Search for the cell housing the specified text and yield its (X, Y) center coordinate. 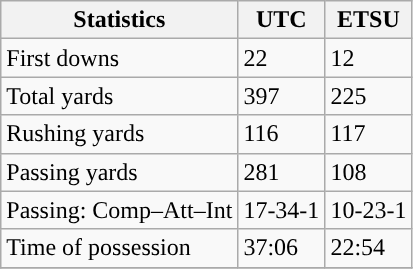
ETSU (368, 20)
Time of possession (120, 248)
Passing: Comp–Att–Int (120, 210)
397 (282, 96)
22 (282, 58)
Total yards (120, 96)
10-23-1 (368, 210)
108 (368, 172)
22:54 (368, 248)
37:06 (282, 248)
117 (368, 134)
17-34-1 (282, 210)
Rushing yards (120, 134)
281 (282, 172)
UTC (282, 20)
225 (368, 96)
Statistics (120, 20)
First downs (120, 58)
12 (368, 58)
116 (282, 134)
Passing yards (120, 172)
